Determine the (X, Y) coordinate at the center of the cell enclosing the given text.  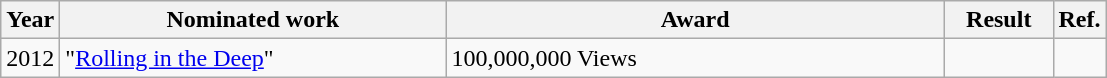
2012 (30, 58)
Ref. (1080, 20)
Nominated work (253, 20)
Result (998, 20)
Year (30, 20)
100,000,000 Views (696, 58)
"Rolling in the Deep" (253, 58)
Award (696, 20)
